Provide the [X, Y] coordinate of the cell's center where the given text is located.  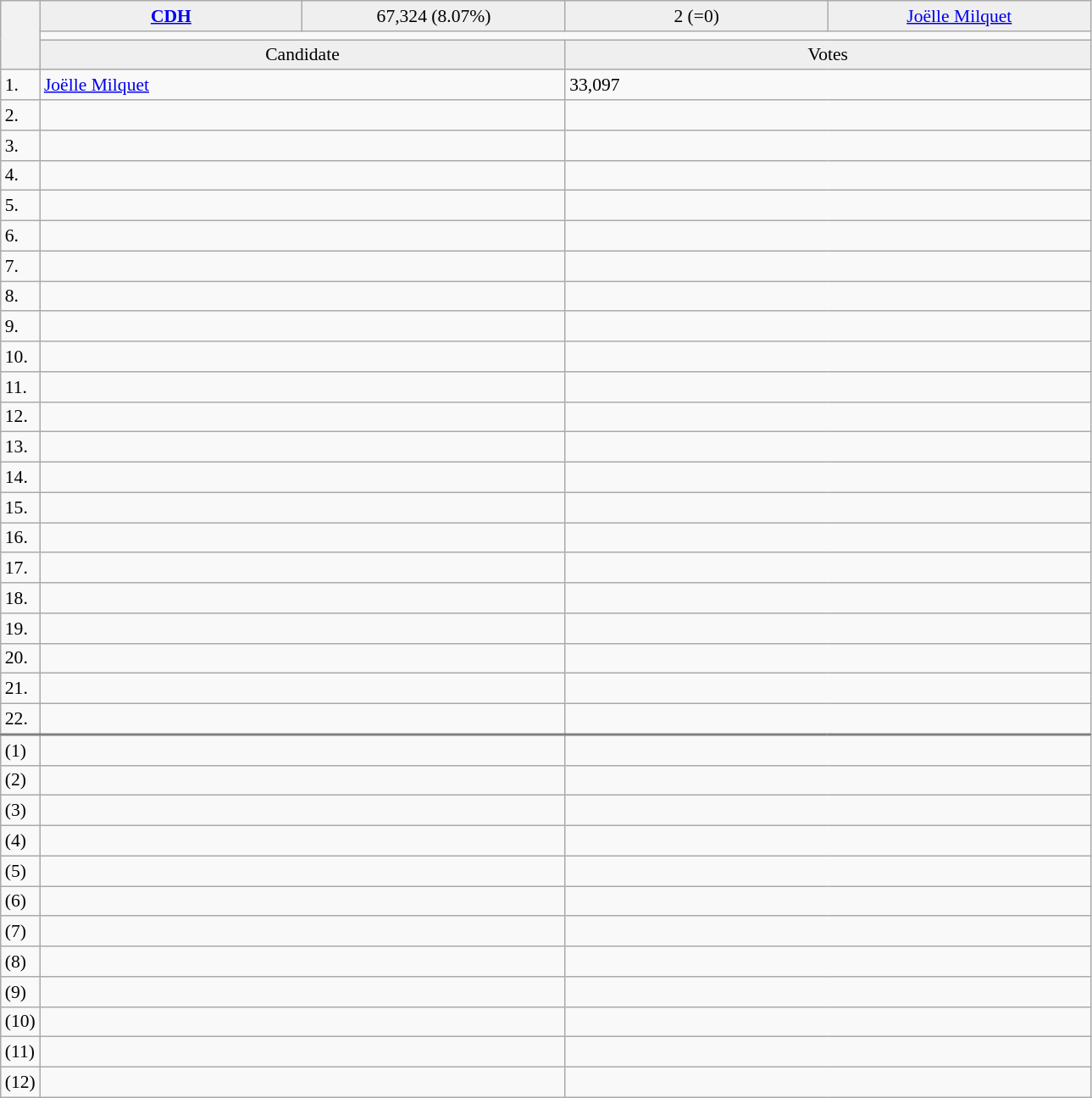
(4) [20, 841]
1. [20, 86]
2. [20, 115]
(9) [20, 992]
33,097 [828, 86]
12. [20, 417]
(1) [20, 750]
4. [20, 175]
16. [20, 538]
CDH [171, 16]
(10) [20, 1022]
8. [20, 297]
(8) [20, 962]
17. [20, 568]
(12) [20, 1083]
10. [20, 357]
(11) [20, 1052]
18. [20, 598]
(6) [20, 901]
13. [20, 447]
21. [20, 689]
19. [20, 629]
Votes [828, 55]
2 (=0) [696, 16]
(7) [20, 932]
15. [20, 507]
9. [20, 327]
(3) [20, 811]
14. [20, 478]
22. [20, 719]
20. [20, 658]
(5) [20, 871]
(2) [20, 780]
3. [20, 146]
Candidate [302, 55]
7. [20, 266]
11. [20, 387]
5. [20, 206]
67,324 (8.07%) [434, 16]
6. [20, 236]
